Pinpoint the cell where the given text exists, returning its [x, y] midpoint coordinate. 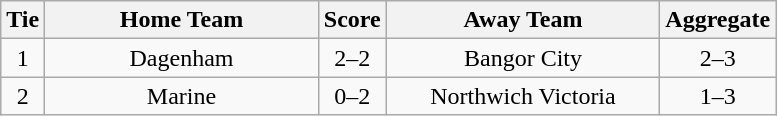
0–2 [352, 96]
Bangor City [523, 58]
Northwich Victoria [523, 96]
Home Team [182, 20]
2 [23, 96]
Dagenham [182, 58]
1–3 [718, 96]
Marine [182, 96]
1 [23, 58]
Tie [23, 20]
2–2 [352, 58]
Aggregate [718, 20]
2–3 [718, 58]
Score [352, 20]
Away Team [523, 20]
